Provide the [X, Y] coordinate of the cell's center where the given text is located.  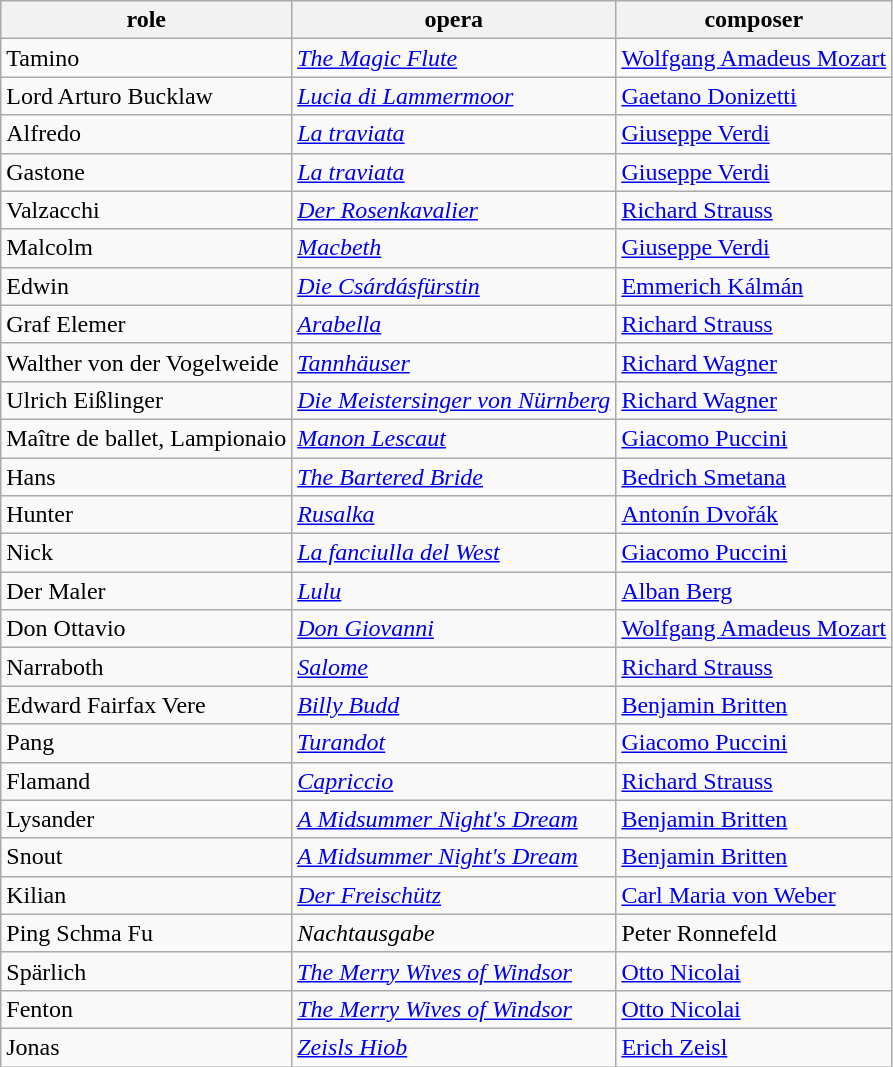
Malcolm [146, 248]
role [146, 20]
Maître de ballet, Lampionaio [146, 438]
Edwin [146, 286]
Pang [146, 743]
Gaetano Donizetti [754, 96]
Don Ottavio [146, 629]
Valzacchi [146, 210]
Snout [146, 857]
Tannhäuser [454, 362]
Turandot [454, 743]
The Magic Flute [454, 58]
Nachtausgabe [454, 933]
Ping Schma Fu [146, 933]
Gastone [146, 172]
Bedrich Smetana [754, 477]
Emmerich Kálmán [754, 286]
Der Rosenkavalier [454, 210]
The Bartered Bride [454, 477]
Flamand [146, 781]
Graf Elemer [146, 324]
Kilian [146, 895]
Die Meistersinger von Nürnberg [454, 400]
Nick [146, 553]
Ulrich Eißlinger [146, 400]
Fenton [146, 1009]
Der Freischütz [454, 895]
Macbeth [454, 248]
Die Csárdásfürstin [454, 286]
Rusalka [454, 515]
Salome [454, 667]
Zeisls Hiob [454, 1047]
Tamino [146, 58]
opera [454, 20]
Lysander [146, 819]
Antonín Dvořák [754, 515]
Der Maler [146, 591]
Manon Lescaut [454, 438]
Narraboth [146, 667]
Capriccio [454, 781]
Erich Zeisl [754, 1047]
La fanciulla del West [454, 553]
composer [754, 20]
Walther von der Vogelweide [146, 362]
Hans [146, 477]
Arabella [454, 324]
Peter Ronnefeld [754, 933]
Alban Berg [754, 591]
Billy Budd [454, 705]
Hunter [146, 515]
Carl Maria von Weber [754, 895]
Jonas [146, 1047]
Edward Fairfax Vere [146, 705]
Alfredo [146, 134]
Don Giovanni [454, 629]
Spärlich [146, 971]
Lord Arturo Bucklaw [146, 96]
Lucia di Lammermoor [454, 96]
Lulu [454, 591]
